Return (x, y) of the center of cell containing provided text 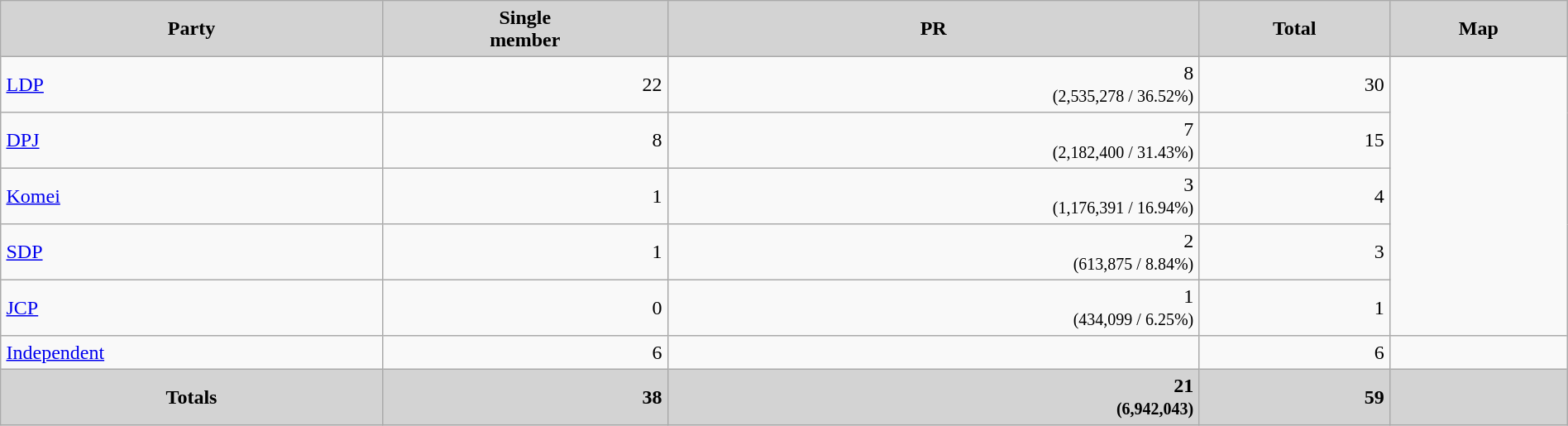
3 (1294, 252)
15 (1294, 141)
JCP (192, 308)
Komei (192, 196)
SDP (192, 252)
Singlemember (524, 29)
3(1,176,391 / 16.94%) (933, 196)
PR (933, 29)
4 (1294, 196)
Independent (192, 352)
2(613,875 / 8.84%) (933, 252)
8(2,535,278 / 36.52%) (933, 84)
Map (1479, 29)
DPJ (192, 141)
LDP (192, 84)
Totals (192, 397)
22 (524, 84)
Total (1294, 29)
7(2,182,400 / 31.43%) (933, 141)
0 (524, 308)
1(434,099 / 6.25%) (933, 308)
Party (192, 29)
59 (1294, 397)
30 (1294, 84)
38 (524, 397)
21(6,942,043) (933, 397)
8 (524, 141)
